Provide the [x, y] coordinate of the cell's center where the given text is located.  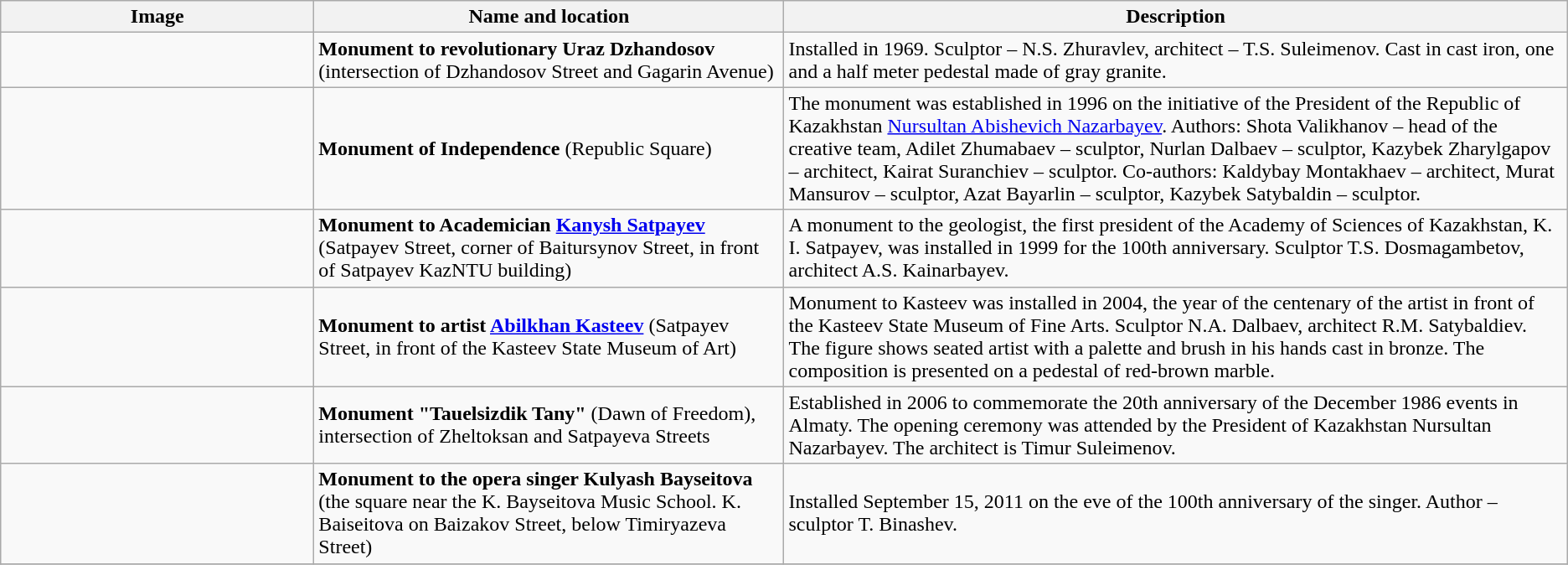
Monument to revolutionary Uraz Dzhandosov (intersection of Dzhandosov Street and Gagarin Avenue) [549, 60]
Monument to Academician Kanysh Satpayev (Satpayev Street, corner of Baitursynov Street, in front of Satpayev KazNTU building) [549, 248]
Monument of Independence (Republic Square) [549, 148]
Installed September 15, 2011 on the eve of the 100th anniversary of the singer. Author – sculptor T. Binashev. [1176, 513]
Installed in 1969. Sculptor – N.S. Zhuravlev, architect – T.S. Suleimenov. Cast in cast iron, one and a half meter pedestal made of gray granite. [1176, 60]
Name and location [549, 17]
Image [157, 17]
Monument "Tauelsizdik Tany" (Dawn of Freedom), intersection of Zheltoksan and Satpayeva Streets [549, 425]
Monument to artist Abilkhan Kasteev (Satpayev Street, in front of the Kasteev State Museum of Art) [549, 337]
Description [1176, 17]
